Capture the cell that displays the provided text and extract its (x, y) central coordinate. 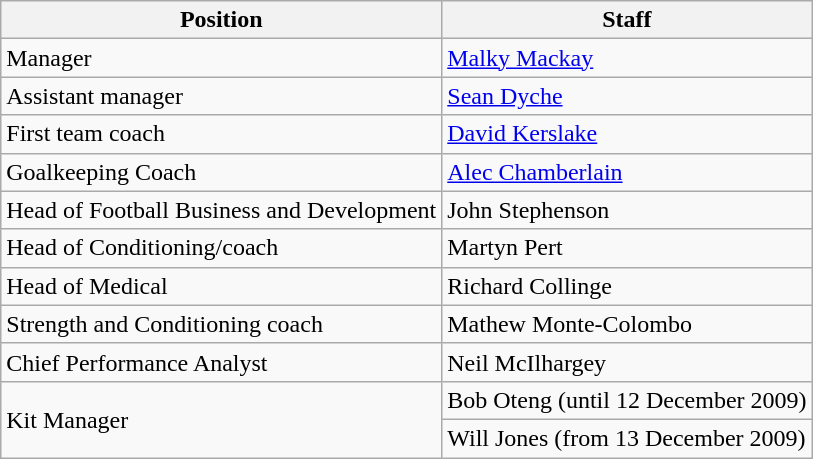
Assistant manager (222, 96)
Martyn Pert (627, 248)
First team coach (222, 134)
Mathew Monte-Colombo (627, 324)
Head of Conditioning/coach (222, 248)
David Kerslake (627, 134)
Richard Collinge (627, 286)
Staff (627, 20)
Kit Manager (222, 419)
Will Jones (from 13 December 2009) (627, 438)
Manager (222, 58)
Bob Oteng (until 12 December 2009) (627, 400)
Goalkeeping Coach (222, 172)
Neil McIlhargey (627, 362)
Head of Medical (222, 286)
Head of Football Business and Development (222, 210)
John Stephenson (627, 210)
Position (222, 20)
Alec Chamberlain (627, 172)
Strength and Conditioning coach (222, 324)
Malky Mackay (627, 58)
Sean Dyche (627, 96)
Chief Performance Analyst (222, 362)
